Return the [X, Y] coordinate for the center point of the cell that contains the specified text.  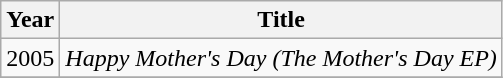
Title [282, 20]
Year [30, 20]
Happy Mother's Day (The Mother's Day EP) [282, 58]
2005 [30, 58]
